Return the [x, y] coordinate for the center point of the cell that contains the specified text.  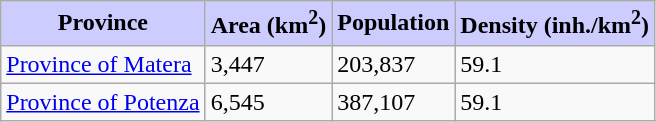
Province of Potenza [103, 102]
Province [103, 24]
6,545 [268, 102]
203,837 [394, 64]
Province of Matera [103, 64]
Density (inh./km2) [555, 24]
Population [394, 24]
387,107 [394, 102]
Area (km2) [268, 24]
3,447 [268, 64]
